For the text-containing cell, return its midpoint in (x, y) coordinate format. 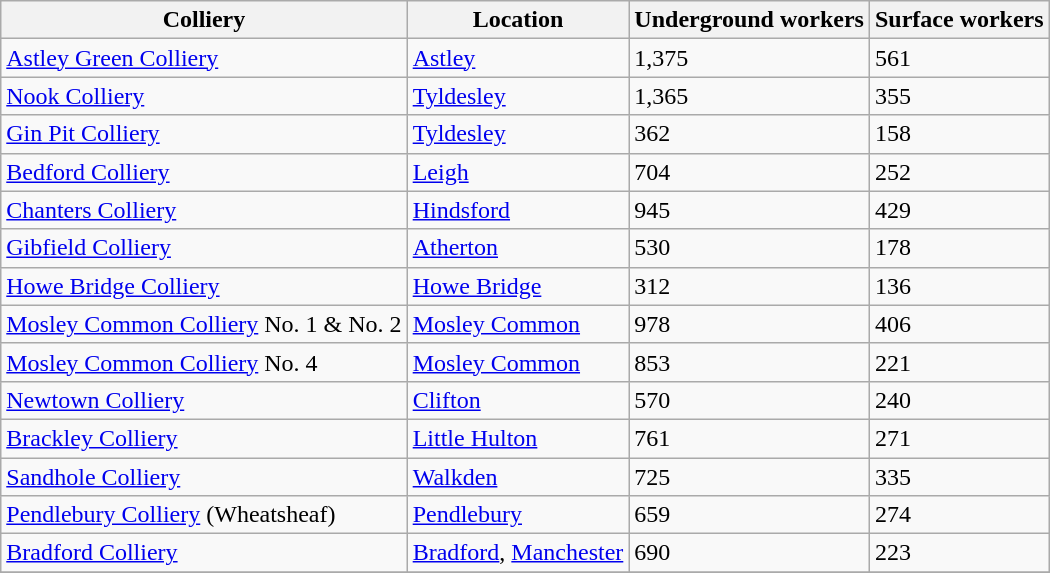
Bradford Colliery (204, 553)
274 (959, 515)
704 (750, 172)
252 (959, 172)
Brackley Colliery (204, 438)
221 (959, 362)
271 (959, 438)
136 (959, 286)
945 (750, 210)
690 (750, 553)
Leigh (518, 172)
Walkden (518, 477)
Sandhole Colliery (204, 477)
Atherton (518, 248)
Mosley Common Colliery No. 4 (204, 362)
429 (959, 210)
158 (959, 134)
Colliery (204, 20)
Underground workers (750, 20)
Astley (518, 58)
Little Hulton (518, 438)
1,375 (750, 58)
561 (959, 58)
Howe Bridge Colliery (204, 286)
853 (750, 362)
Clifton (518, 400)
761 (750, 438)
Bedford Colliery (204, 172)
Hindsford (518, 210)
Surface workers (959, 20)
659 (750, 515)
1,365 (750, 96)
Astley Green Colliery (204, 58)
312 (750, 286)
725 (750, 477)
240 (959, 400)
Bradford, Manchester (518, 553)
Pendlebury Colliery (Wheatsheaf) (204, 515)
355 (959, 96)
530 (750, 248)
362 (750, 134)
223 (959, 553)
Howe Bridge (518, 286)
Location (518, 20)
Chanters Colliery (204, 210)
570 (750, 400)
335 (959, 477)
406 (959, 324)
Newtown Colliery (204, 400)
Nook Colliery (204, 96)
Gin Pit Colliery (204, 134)
Gibfield Colliery (204, 248)
178 (959, 248)
Mosley Common Colliery No. 1 & No. 2 (204, 324)
978 (750, 324)
Pendlebury (518, 515)
